For the text-containing cell, return its midpoint in [x, y] coordinate format. 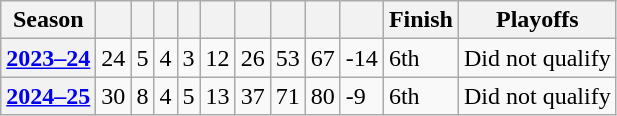
37 [252, 96]
3 [188, 58]
2023–24 [48, 58]
-14 [362, 58]
24 [114, 58]
Playoffs [537, 20]
8 [142, 96]
67 [322, 58]
80 [322, 96]
30 [114, 96]
-9 [362, 96]
13 [218, 96]
12 [218, 58]
Finish [420, 20]
26 [252, 58]
53 [288, 58]
71 [288, 96]
2024–25 [48, 96]
Season [48, 20]
